Detect which cell encompasses the target text, then output its (x, y) center coordinate. 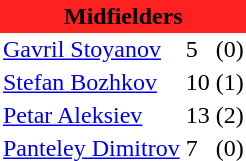
5 (198, 50)
Petar Aleksiev (92, 116)
Gavril Stoyanov (92, 50)
Stefan Bozhkov (92, 82)
10 (198, 82)
13 (198, 116)
